Provide the (x, y) coordinate of the cell's center where the given text is located.  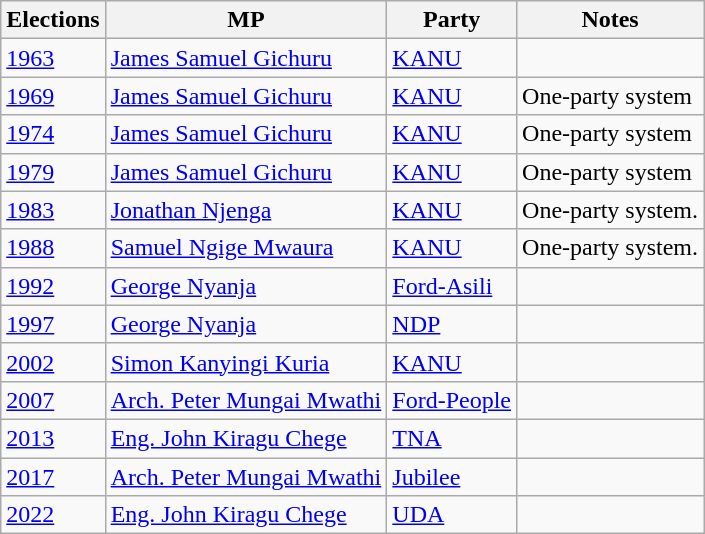
MP (246, 20)
2007 (53, 400)
1992 (53, 286)
1983 (53, 210)
Jubilee (452, 477)
1988 (53, 248)
2022 (53, 515)
UDA (452, 515)
Jonathan Njenga (246, 210)
NDP (452, 324)
Ford-People (452, 400)
1997 (53, 324)
Notes (610, 20)
2002 (53, 362)
Simon Kanyingi Kuria (246, 362)
1974 (53, 134)
1963 (53, 58)
Ford-Asili (452, 286)
2013 (53, 438)
2017 (53, 477)
1969 (53, 96)
TNA (452, 438)
Party (452, 20)
1979 (53, 172)
Elections (53, 20)
Samuel Ngige Mwaura (246, 248)
